Determine the (X, Y) coordinate at the center of the cell enclosing the given text.  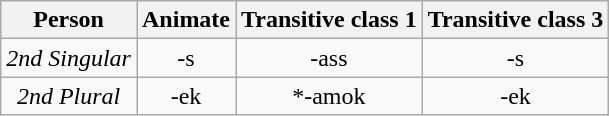
Person (69, 20)
-ass (330, 58)
Transitive class 1 (330, 20)
Transitive class 3 (516, 20)
2nd Singular (69, 58)
*-amok (330, 96)
Animate (186, 20)
2nd Plural (69, 96)
